Extract the (X, Y) coordinate from the center of the cell holding the provided text.  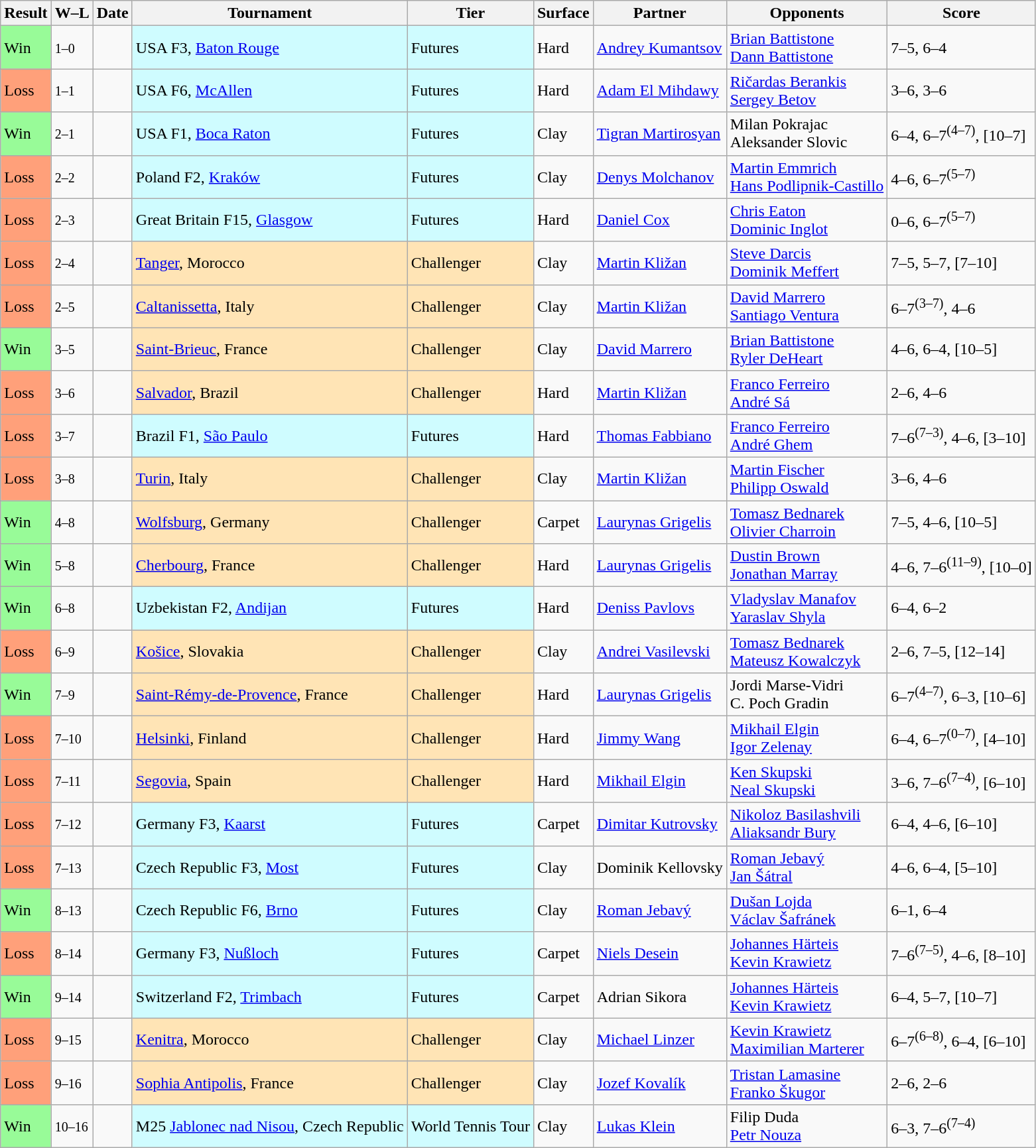
Thomas Fabbiano (659, 435)
8–13 (72, 910)
Kevin Krawietz Maximilian Marterer (807, 1040)
6–7(4–7), 6–3, [10–6] (962, 695)
Mikhail Elgin Igor Zelenay (807, 737)
Vladyslav Manafov Yaraslav Shyla (807, 609)
7–10 (72, 737)
Jozef Kovalík (659, 1082)
7–5, 6–4 (962, 48)
Surface (563, 13)
Daniel Cox (659, 220)
Result (26, 13)
6–7(3–7), 4–6 (962, 306)
1–0 (72, 48)
Chris Eaton Dominic Inglot (807, 220)
7–6(7–3), 4–6, [3–10] (962, 435)
Nikoloz Basilashvili Aliaksandr Bury (807, 824)
7–13 (72, 867)
Uzbekistan F2, Andijan (269, 609)
6–4, 6–7(4–7), [10–7] (962, 134)
Germany F3, Nußloch (269, 954)
Jordi Marse-Vidri C. Poch Gradin (807, 695)
Dominik Kellovsky (659, 867)
5–8 (72, 565)
Sophia Antipolis, France (269, 1082)
Tanger, Morocco (269, 263)
Czech Republic F3, Most (269, 867)
Jimmy Wang (659, 737)
Martin Emmrich Hans Podlipnik-Castillo (807, 176)
Martin Fischer Philipp Oswald (807, 479)
Milan Pokrajac Aleksander Slovic (807, 134)
6–4, 6–7(0–7), [4–10] (962, 737)
9–14 (72, 996)
Ričardas Berankis Sergey Betov (807, 90)
9–16 (72, 1082)
6–8 (72, 609)
Score (962, 13)
David Marrero (659, 349)
Tristan Lamasine Franko Škugor (807, 1082)
3–6, 3–6 (962, 90)
4–6, 7–6(11–9), [10–0] (962, 565)
0–6, 6–7(5–7) (962, 220)
6–4, 6–2 (962, 609)
2–2 (72, 176)
4–6, 6–4, [5–10] (962, 867)
4–8 (72, 521)
Brazil F1, São Paulo (269, 435)
6–7(6–8), 6–4, [6–10] (962, 1040)
Dimitar Kutrovsky (659, 824)
1–1 (72, 90)
USA F6, McAllen (269, 90)
2–5 (72, 306)
7–11 (72, 781)
Cherbourg, France (269, 565)
Kenitra, Morocco (269, 1040)
3–6, 4–6 (962, 479)
Steve Darcis Dominik Meffert (807, 263)
Andrei Vasilevski (659, 651)
Segovia, Spain (269, 781)
6–3, 7–6(7–4) (962, 1126)
Adrian Sikora (659, 996)
2–6, 2–6 (962, 1082)
Wolfsburg, Germany (269, 521)
David Marrero Santiago Ventura (807, 306)
Salvador, Brazil (269, 393)
Roman Jebavý Jan Šátral (807, 867)
Tier (470, 13)
Dustin Brown Jonathan Marray (807, 565)
Switzerland F2, Trimbach (269, 996)
10–16 (72, 1126)
2–6, 7–5, [12–14] (962, 651)
2–6, 4–6 (962, 393)
Roman Jebavý (659, 910)
Caltanissetta, Italy (269, 306)
Tournament (269, 13)
Andrey Kumantsov (659, 48)
Franco Ferreiro André Sá (807, 393)
Opponents (807, 13)
Mikhail Elgin (659, 781)
Deniss Pavlovs (659, 609)
6–4, 5–7, [10–7] (962, 996)
Denys Molchanov (659, 176)
3–6 (72, 393)
Lukas Klein (659, 1126)
Niels Desein (659, 954)
6–4, 4–6, [6–10] (962, 824)
7–12 (72, 824)
Helsinki, Finland (269, 737)
8–14 (72, 954)
Partner (659, 13)
Saint-Brieuc, France (269, 349)
Košice, Slovakia (269, 651)
Franco Ferreiro André Ghem (807, 435)
2–3 (72, 220)
3–5 (72, 349)
Adam El Mihdawy (659, 90)
USA F1, Boca Raton (269, 134)
Brian Battistone Ryler DeHeart (807, 349)
3–7 (72, 435)
4–6, 6–7(5–7) (962, 176)
Czech Republic F6, Brno (269, 910)
4–6, 6–4, [10–5] (962, 349)
Filip Duda Petr Nouza (807, 1126)
3–8 (72, 479)
Tomasz Bednarek Olivier Charroin (807, 521)
3–6, 7–6(7–4), [6–10] (962, 781)
Michael Linzer (659, 1040)
7–9 (72, 695)
Brian Battistone Dann Battistone (807, 48)
Turin, Italy (269, 479)
7–5, 4–6, [10–5] (962, 521)
Ken Skupski Neal Skupski (807, 781)
Date (113, 13)
2–4 (72, 263)
Tigran Martirosyan (659, 134)
Tomasz Bednarek Mateusz Kowalczyk (807, 651)
9–15 (72, 1040)
2–1 (72, 134)
Great Britain F15, Glasgow (269, 220)
M25 Jablonec nad Nisou, Czech Republic (269, 1126)
W–L (72, 13)
Poland F2, Kraków (269, 176)
Saint-Rémy-de-Provence, France (269, 695)
Germany F3, Kaarst (269, 824)
6–9 (72, 651)
World Tennis Tour (470, 1126)
7–6(7–5), 4–6, [8–10] (962, 954)
7–5, 5–7, [7–10] (962, 263)
Dušan Lojda Václav Šafránek (807, 910)
USA F3, Baton Rouge (269, 48)
6–1, 6–4 (962, 910)
